Determine the [X, Y] coordinate at the center of the cell enclosing the given text.  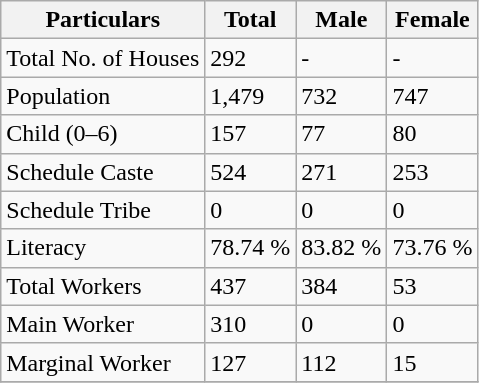
Child (0–6) [103, 134]
15 [432, 362]
Male [342, 20]
Main Worker [103, 324]
Total Workers [103, 286]
437 [250, 286]
112 [342, 362]
732 [342, 96]
78.74 % [250, 248]
157 [250, 134]
Literacy [103, 248]
747 [432, 96]
83.82 % [342, 248]
77 [342, 134]
Schedule Caste [103, 172]
524 [250, 172]
Particulars [103, 20]
Population [103, 96]
80 [432, 134]
73.76 % [432, 248]
Female [432, 20]
310 [250, 324]
384 [342, 286]
271 [342, 172]
Total No. of Houses [103, 58]
Schedule Tribe [103, 210]
Marginal Worker [103, 362]
292 [250, 58]
Total [250, 20]
253 [432, 172]
127 [250, 362]
1,479 [250, 96]
53 [432, 286]
